Detect which cell encompasses the target text, then output its [x, y] center coordinate. 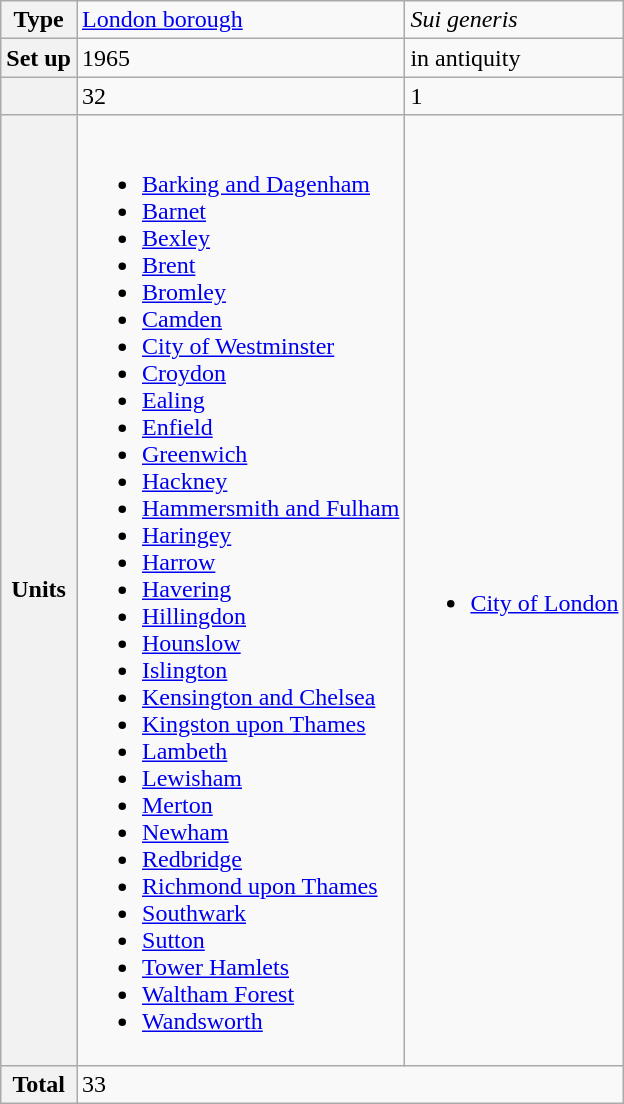
London borough [240, 20]
in antiquity [514, 58]
1965 [240, 58]
City of London [514, 590]
Units [39, 590]
Sui generis [514, 20]
Total [39, 1084]
32 [240, 96]
33 [350, 1084]
Set up [39, 58]
1 [514, 96]
Type [39, 20]
